Capture the cell that displays the provided text and extract its (x, y) central coordinate. 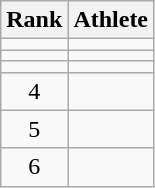
5 (34, 129)
4 (34, 91)
Rank (34, 20)
6 (34, 167)
Athlete (111, 20)
